From the cell containing the given text, extract its center point as (X, Y) coordinate. 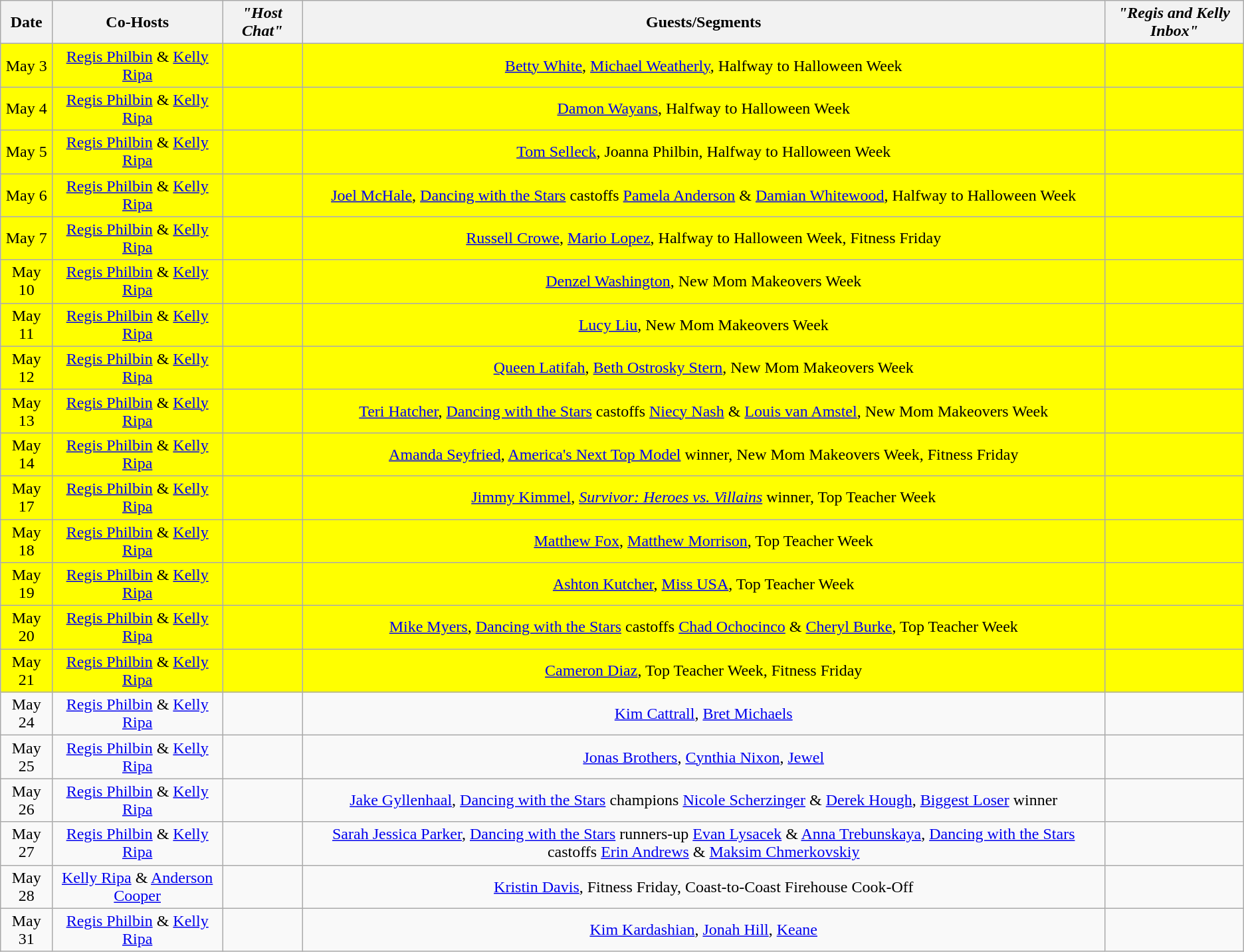
May 17 (27, 497)
Russell Crowe, Mario Lopez, Halfway to Halloween Week, Fitness Friday (704, 238)
May 26 (27, 800)
Co-Hosts (138, 23)
Joel McHale, Dancing with the Stars castoffs Pamela Anderson & Damian Whitewood, Halfway to Halloween Week (704, 195)
Jimmy Kimmel, Survivor: Heroes vs. Villains winner, Top Teacher Week (704, 497)
Teri Hatcher, Dancing with the Stars castoffs Niecy Nash & Louis van Amstel, New Mom Makeovers Week (704, 411)
May 12 (27, 368)
Tom Selleck, Joanna Philbin, Halfway to Halloween Week (704, 151)
Date (27, 23)
May 31 (27, 930)
May 19 (27, 585)
Lucy Liu, New Mom Makeovers Week (704, 324)
May 20 (27, 627)
Kristin Davis, Fitness Friday, Coast-to-Coast Firehouse Cook-Off (704, 886)
Amanda Seyfried, America's Next Top Model winner, New Mom Makeovers Week, Fitness Friday (704, 454)
"Regis and Kelly Inbox" (1175, 23)
May 21 (27, 671)
Betty White, Michael Weatherly, Halfway to Halloween Week (704, 65)
Matthew Fox, Matthew Morrison, Top Teacher Week (704, 541)
May 27 (27, 844)
May 6 (27, 195)
May 14 (27, 454)
Jake Gyllenhaal, Dancing with the Stars champions Nicole Scherzinger & Derek Hough, Biggest Loser winner (704, 800)
Damon Wayans, Halfway to Halloween Week (704, 109)
May 11 (27, 324)
May 3 (27, 65)
May 18 (27, 541)
May 28 (27, 886)
May 4 (27, 109)
May 25 (27, 757)
Mike Myers, Dancing with the Stars castoffs Chad Ochocinco & Cheryl Burke, Top Teacher Week (704, 627)
Jonas Brothers, Cynthia Nixon, Jewel (704, 757)
May 10 (27, 282)
Kim Cattrall, Bret Michaels (704, 714)
Denzel Washington, New Mom Makeovers Week (704, 282)
Ashton Kutcher, Miss USA, Top Teacher Week (704, 585)
Kim Kardashian, Jonah Hill, Keane (704, 930)
Guests/Segments (704, 23)
Cameron Diaz, Top Teacher Week, Fitness Friday (704, 671)
May 24 (27, 714)
"Host Chat" (262, 23)
May 7 (27, 238)
Kelly Ripa & Anderson Cooper (138, 886)
Queen Latifah, Beth Ostrosky Stern, New Mom Makeovers Week (704, 368)
May 13 (27, 411)
May 5 (27, 151)
